Capture the cell that displays the provided text and extract its (X, Y) central coordinate. 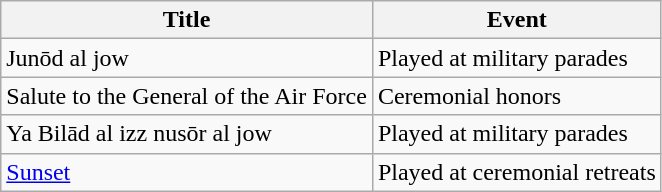
Title (187, 20)
Played at ceremonial retreats (516, 172)
Salute to the General of the Air Force (187, 96)
Event (516, 20)
Ya Bilād al izz nusōr al jow (187, 134)
Sunset (187, 172)
Ceremonial honors (516, 96)
Junōd al jow (187, 58)
